Identify which cell holds the provided text, then report its [X, Y] central coordinate. 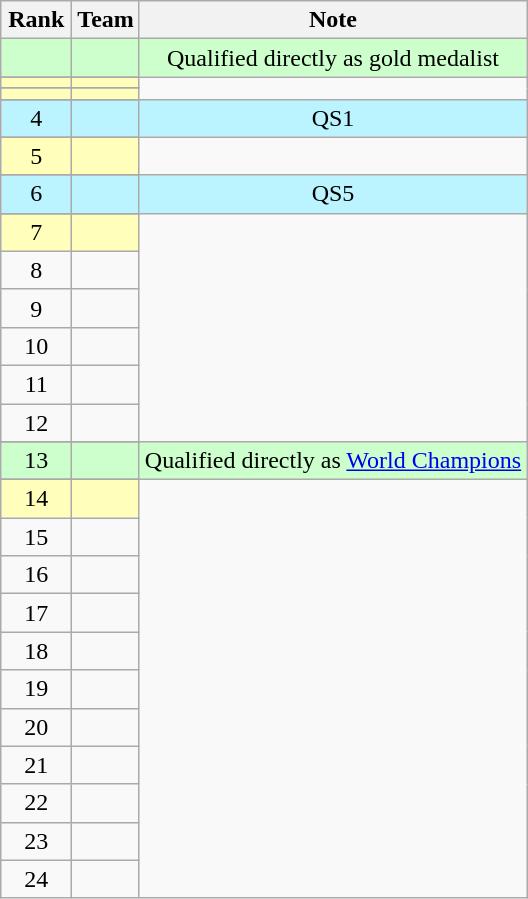
9 [36, 308]
16 [36, 575]
23 [36, 841]
13 [36, 461]
QS5 [332, 194]
14 [36, 499]
12 [36, 423]
QS1 [332, 118]
20 [36, 727]
18 [36, 651]
Team [106, 20]
24 [36, 879]
7 [36, 232]
19 [36, 689]
8 [36, 270]
5 [36, 156]
4 [36, 118]
Qualified directly as World Champions [332, 461]
11 [36, 384]
10 [36, 346]
21 [36, 765]
22 [36, 803]
Qualified directly as gold medalist [332, 58]
17 [36, 613]
Rank [36, 20]
Note [332, 20]
15 [36, 537]
6 [36, 194]
